Detect which cell encompasses the target text, then output its [x, y] center coordinate. 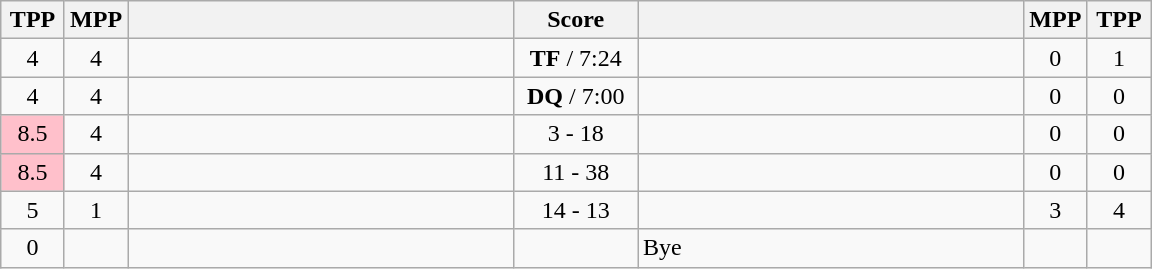
5 [33, 210]
3 [1056, 210]
TF / 7:24 [576, 58]
3 - 18 [576, 134]
11 - 38 [576, 172]
14 - 13 [576, 210]
Bye [831, 248]
Score [576, 20]
DQ / 7:00 [576, 96]
